From the cell containing the given text, extract its center point as [X, Y] coordinate. 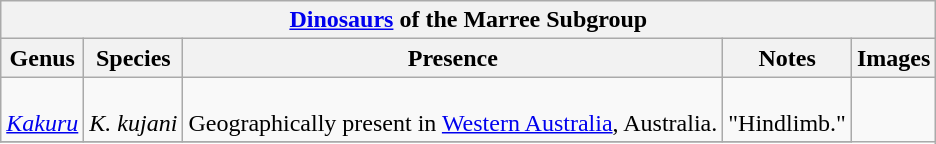
Dinosaurs of the Marree Subgroup [468, 20]
Genus [42, 58]
"Hindlimb." [788, 110]
Kakuru [42, 110]
Notes [788, 58]
K. kujani [134, 110]
Presence [453, 58]
Geographically present in Western Australia, Australia. [453, 110]
Species [134, 58]
Images [893, 58]
